Determine the [x, y] coordinate at the center of the cell enclosing the given text.  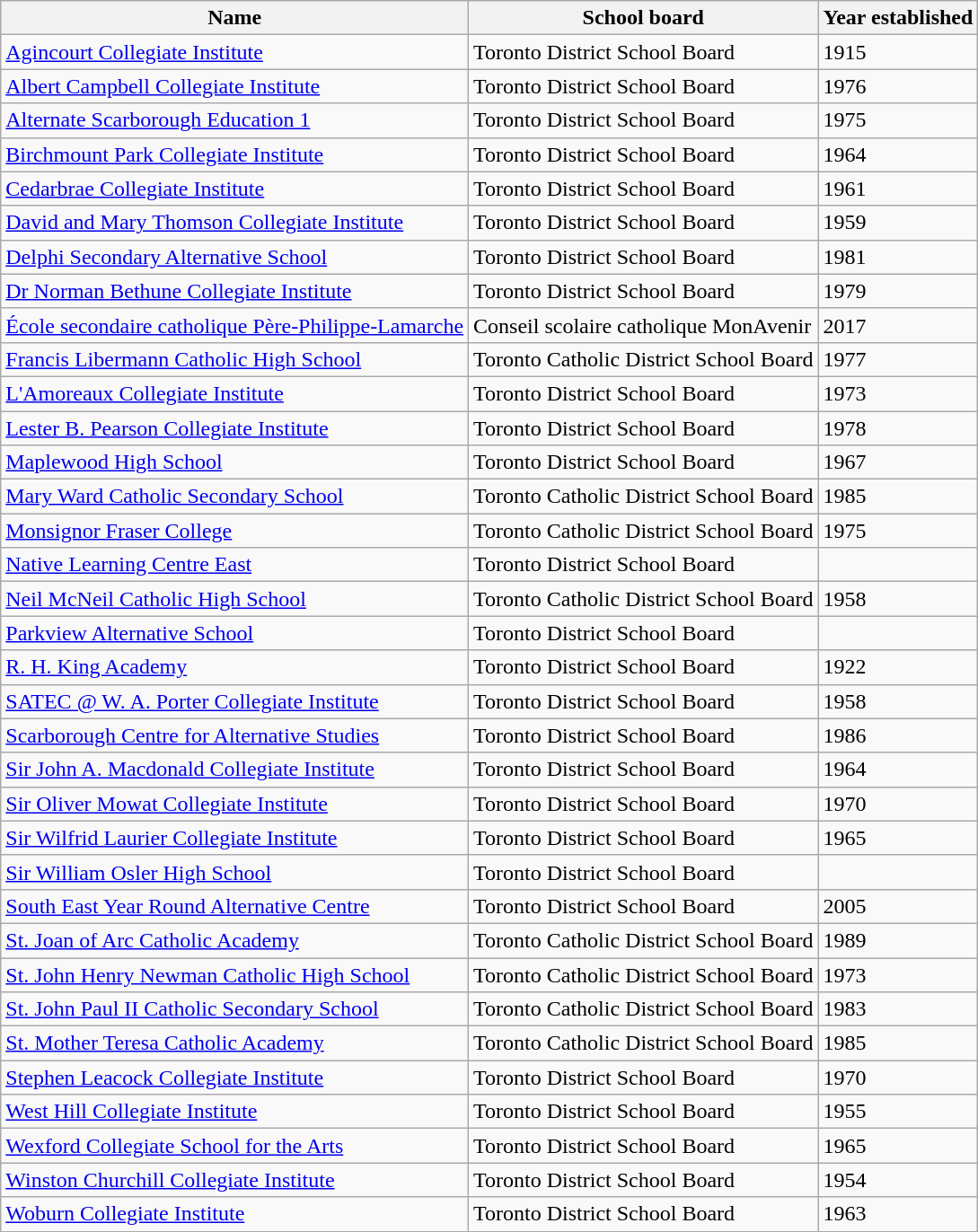
L'Amoreaux Collegiate Institute [235, 393]
Name [235, 18]
Delphi Secondary Alternative School [235, 257]
Monsignor Fraser College [235, 531]
1983 [898, 1009]
Neil McNeil Catholic High School [235, 599]
1915 [898, 52]
1922 [898, 667]
South East Year Round Alternative Centre [235, 906]
1977 [898, 359]
R. H. King Academy [235, 667]
1986 [898, 735]
Woburn Collegiate Institute [235, 1214]
Birchmount Park Collegiate Institute [235, 154]
1954 [898, 1180]
Francis Libermann Catholic High School [235, 359]
1979 [898, 291]
Native Learning Centre East [235, 565]
1976 [898, 86]
1978 [898, 428]
Winston Churchill Collegiate Institute [235, 1180]
School board [643, 18]
Dr Norman Bethune Collegiate Institute [235, 291]
1959 [898, 223]
Sir Oliver Mowat Collegiate Institute [235, 804]
1955 [898, 1112]
West Hill Collegiate Institute [235, 1112]
École secondaire catholique Père-Philippe-Lamarche [235, 325]
Sir Wilfrid Laurier Collegiate Institute [235, 838]
1981 [898, 257]
St. John Henry Newman Catholic High School [235, 974]
David and Mary Thomson Collegiate Institute [235, 223]
Scarborough Centre for Alternative Studies [235, 735]
Parkview Alternative School [235, 633]
Stephen Leacock Collegiate Institute [235, 1078]
Albert Campbell Collegiate Institute [235, 86]
St. Mother Teresa Catholic Academy [235, 1043]
1961 [898, 189]
Mary Ward Catholic Secondary School [235, 497]
1967 [898, 462]
St. John Paul II Catholic Secondary School [235, 1009]
Year established [898, 18]
Sir William Osler High School [235, 872]
2017 [898, 325]
Sir John A. Macdonald Collegiate Institute [235, 770]
Wexford Collegiate School for the Arts [235, 1146]
SATEC @ W. A. Porter Collegiate Institute [235, 701]
1989 [898, 940]
Cedarbrae Collegiate Institute [235, 189]
Lester B. Pearson Collegiate Institute [235, 428]
Alternate Scarborough Education 1 [235, 120]
Conseil scolaire catholique MonAvenir [643, 325]
Agincourt Collegiate Institute [235, 52]
2005 [898, 906]
St. Joan of Arc Catholic Academy [235, 940]
1963 [898, 1214]
Maplewood High School [235, 462]
